Locate the cell with the specified text and output its (X, Y) center coordinate. 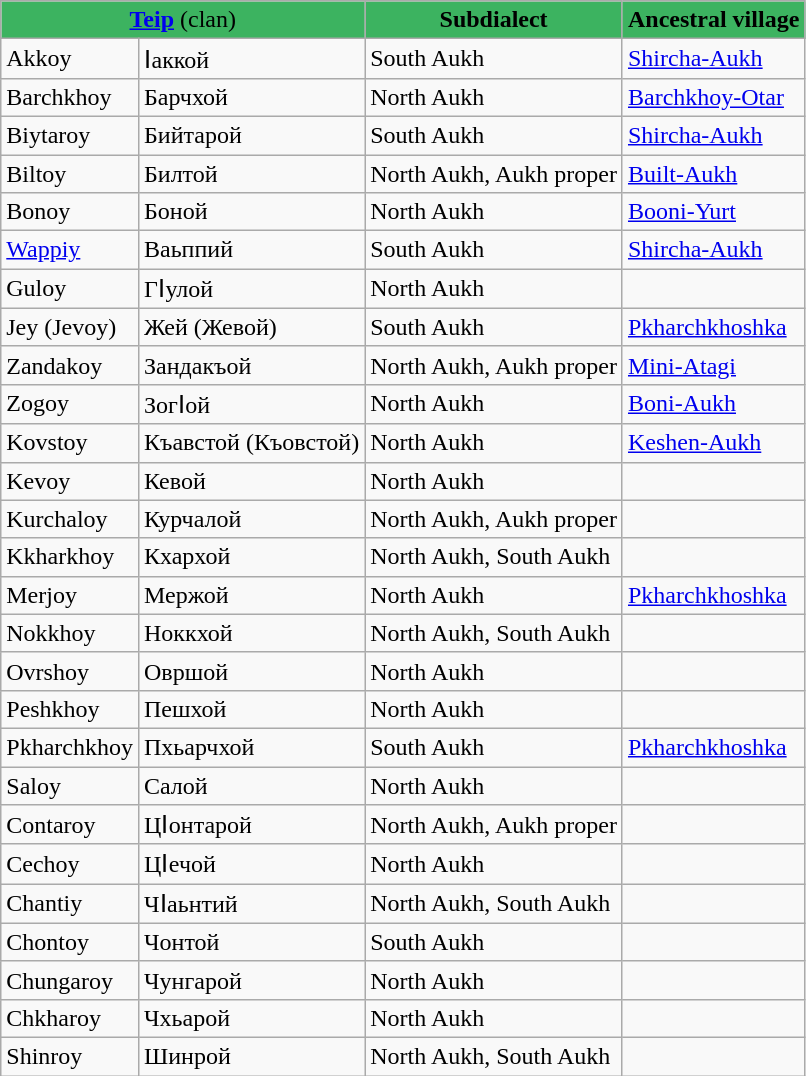
Шинрой (251, 1056)
Chungaroy (70, 980)
Saloy (70, 785)
Teip (clan) (183, 20)
Barchkhoy (70, 97)
Барчхой (251, 97)
Салой (251, 785)
Чхьарой (251, 1018)
Къавстой (Къовстой) (251, 443)
Mini-Atagi (713, 365)
Barchkhoy-Otar (713, 97)
Chkharoy (70, 1018)
Chantiy (70, 904)
Боной (251, 212)
Boni-Aukh (713, 404)
Keshen-Aukh (713, 443)
Чунгарой (251, 980)
Subdialect (494, 20)
Wappiy (70, 250)
Бийтарой (251, 135)
Akkoy (70, 59)
Guloy (70, 289)
Ноккхой (251, 633)
Ваьппий (251, 250)
Чонтой (251, 942)
Пхьарчхой (251, 747)
Ӏаккой (251, 59)
Kurchaloy (70, 519)
Built-Aukh (713, 173)
Kevoy (70, 481)
Kkharkhoy (70, 557)
Cechoy (70, 864)
Кхархой (251, 557)
Курчалой (251, 519)
Ovrshoy (70, 671)
Zogoy (70, 404)
Booni-Yurt (713, 212)
Chontoy (70, 942)
Жей (Жевой) (251, 327)
Kovstoy (70, 443)
Contaroy (70, 825)
Билтой (251, 173)
Pkharchkhoy (70, 747)
Merjoy (70, 595)
ЧӀаьнтий (251, 904)
ЦӀонтарой (251, 825)
ЦӀечой (251, 864)
Bonoy (70, 212)
Ancestral village (713, 20)
Jey (Jevoy) (70, 327)
Зандакъой (251, 365)
Овршой (251, 671)
Shinroy (70, 1056)
Мержой (251, 595)
Biytaroy (70, 135)
Zandakoy (70, 365)
Biltoy (70, 173)
Пешхой (251, 709)
Nokkhoy (70, 633)
Кевой (251, 481)
Peshkhoy (70, 709)
ГӀулой (251, 289)
ЗогӀой (251, 404)
